Return [x, y] of the center of cell containing provided text 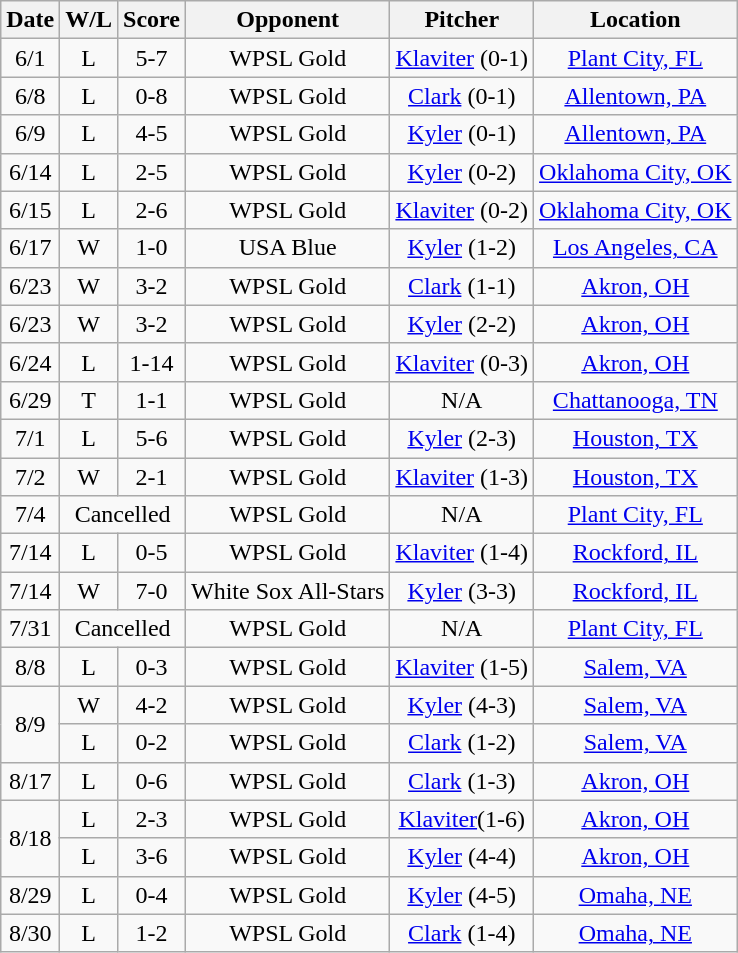
6/17 [30, 248]
Kyler (3-3) [462, 591]
Klaviter (1-4) [462, 553]
Klaviter (0-2) [462, 210]
Clark (1-3) [462, 781]
Kyler (2-3) [462, 438]
6/24 [30, 362]
2-3 [152, 819]
7-0 [152, 591]
W/L [89, 20]
8/9 [30, 724]
Clark (0-1) [462, 96]
Clark (1-1) [462, 286]
Chattanooga, TN [636, 400]
Kyler (4-3) [462, 705]
Kyler (2-2) [462, 324]
6/1 [30, 58]
1-0 [152, 248]
0-8 [152, 96]
7/1 [30, 438]
0-4 [152, 895]
8/30 [30, 933]
Kyler (1-2) [462, 248]
Pitcher [462, 20]
0-5 [152, 553]
6/29 [30, 400]
0-6 [152, 781]
3-6 [152, 857]
Klaviter (1-3) [462, 477]
Los Angeles, CA [636, 248]
6/14 [30, 172]
6/9 [30, 134]
6/8 [30, 96]
5-7 [152, 58]
5-6 [152, 438]
Clark (1-2) [462, 743]
Opponent [287, 20]
T [89, 400]
Kyler (0-2) [462, 172]
1-2 [152, 933]
Score [152, 20]
Klaviter (0-3) [462, 362]
Clark (1-4) [462, 933]
2-6 [152, 210]
7/31 [30, 629]
6/15 [30, 210]
Location [636, 20]
2-5 [152, 172]
Kyler (4-4) [462, 857]
4-5 [152, 134]
Kyler (0-1) [462, 134]
1-1 [152, 400]
Klaviter(1-6) [462, 819]
7/2 [30, 477]
Kyler (4-5) [462, 895]
USA Blue [287, 248]
2-1 [152, 477]
0-2 [152, 743]
8/8 [30, 667]
4-2 [152, 705]
8/29 [30, 895]
White Sox All-Stars [287, 591]
Klaviter (0-1) [462, 58]
7/4 [30, 515]
8/17 [30, 781]
Date [30, 20]
1-14 [152, 362]
Klaviter (1-5) [462, 667]
8/18 [30, 838]
0-3 [152, 667]
